Extract the (x, y) coordinate from the center of the cell holding the provided text.  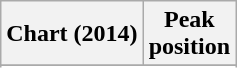
Chart (2014) (72, 34)
Peakposition (189, 34)
